Detect which cell encompasses the target text, then output its (x, y) center coordinate. 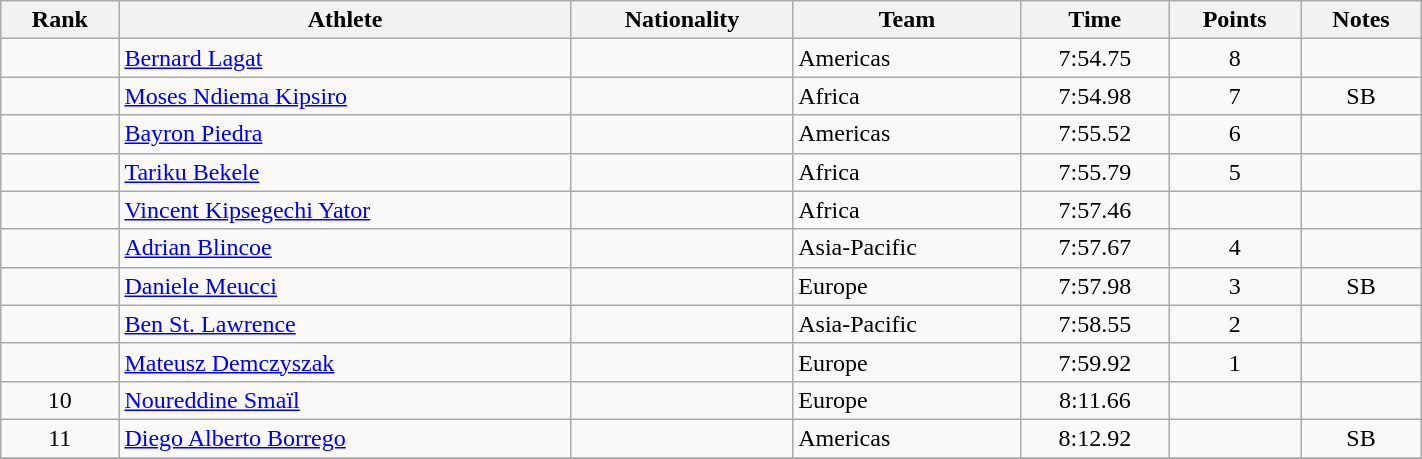
Time (1094, 20)
7:57.67 (1094, 248)
6 (1235, 134)
Nationality (682, 20)
Mateusz Demczyszak (345, 362)
Athlete (345, 20)
8:12.92 (1094, 438)
11 (60, 438)
7:55.79 (1094, 172)
7:59.92 (1094, 362)
Adrian Blincoe (345, 248)
Vincent Kipsegechi Yator (345, 210)
Ben St. Lawrence (345, 324)
8:11.66 (1094, 400)
7:58.55 (1094, 324)
7:54.75 (1094, 58)
10 (60, 400)
7:57.46 (1094, 210)
Diego Alberto Borrego (345, 438)
8 (1235, 58)
Points (1235, 20)
7:57.98 (1094, 286)
Notes (1362, 20)
5 (1235, 172)
Team (907, 20)
2 (1235, 324)
Bayron Piedra (345, 134)
4 (1235, 248)
1 (1235, 362)
7:55.52 (1094, 134)
Bernard Lagat (345, 58)
7:54.98 (1094, 96)
Rank (60, 20)
Daniele Meucci (345, 286)
Tariku Bekele (345, 172)
7 (1235, 96)
Moses Ndiema Kipsiro (345, 96)
Noureddine Smaïl (345, 400)
3 (1235, 286)
